Return [X, Y] of the center of cell containing provided text 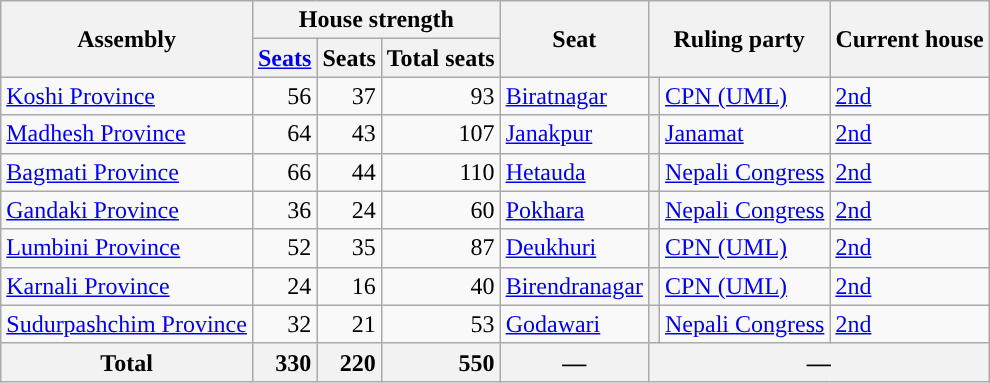
36 [284, 210]
House strength [376, 20]
87 [440, 248]
16 [349, 286]
Total seats [440, 58]
Janamat [745, 134]
220 [349, 362]
52 [284, 248]
21 [349, 324]
32 [284, 324]
93 [440, 96]
Current house [910, 39]
43 [349, 134]
56 [284, 96]
Madhesh Province [127, 134]
Janakpur [574, 134]
66 [284, 172]
Koshi Province [127, 96]
Lumbini Province [127, 248]
Gandaki Province [127, 210]
60 [440, 210]
Hetauda [574, 172]
Birendranagar [574, 286]
Deukhuri [574, 248]
53 [440, 324]
Total [127, 362]
44 [349, 172]
110 [440, 172]
Karnali Province [127, 286]
40 [440, 286]
550 [440, 362]
330 [284, 362]
Pokhara [574, 210]
Seat [574, 39]
Sudurpashchim Province [127, 324]
Assembly [127, 39]
37 [349, 96]
Godawari [574, 324]
Bagmati Province [127, 172]
64 [284, 134]
107 [440, 134]
35 [349, 248]
Biratnagar [574, 96]
Ruling party [738, 39]
